Detect which cell encompasses the target text, then output its (X, Y) center coordinate. 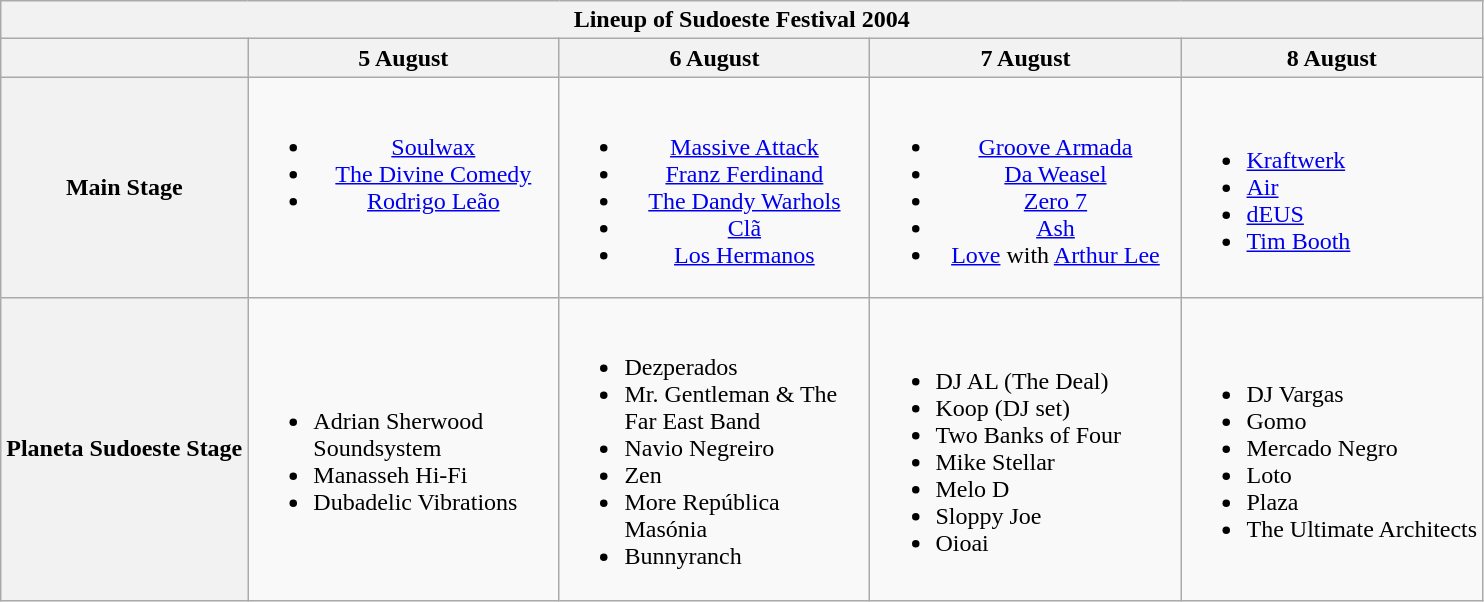
8 August (1332, 58)
SoulwaxThe Divine ComedyRodrigo Leão (404, 188)
KraftwerkAirdEUSTim Booth (1332, 188)
Planeta Sudoeste Stage (124, 449)
Lineup of Sudoeste Festival 2004 (742, 20)
6 August (714, 58)
Adrian Sherwood SoundsystemManasseh Hi-FiDubadelic Vibrations (404, 449)
Groove ArmadaDa WeaselZero 7AshLove with Arthur Lee (1026, 188)
5 August (404, 58)
DJ VargasGomoMercado NegroLotoPlazaThe Ultimate Architects (1332, 449)
DezperadosMr. Gentleman & The Far East BandNavio NegreiroZenMore República MasóniaBunnyranch (714, 449)
Main Stage (124, 188)
Massive AttackFranz FerdinandThe Dandy WarholsClãLos Hermanos (714, 188)
DJ AL (The Deal)Koop (DJ set)Two Banks of FourMike StellarMelo DSloppy JoeOioai (1026, 449)
7 August (1026, 58)
